Pinpoint the cell where the given text exists, returning its (X, Y) midpoint coordinate. 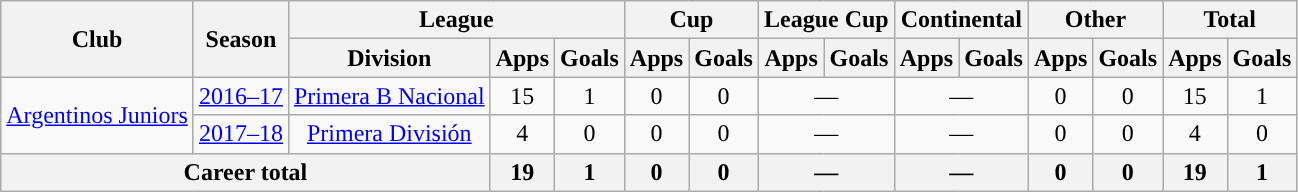
Division (389, 58)
Season (240, 39)
Other (1095, 20)
Club (98, 39)
Argentinos Juniors (98, 115)
Cup (691, 20)
League (456, 20)
Continental (961, 20)
Career total (246, 172)
Primera División (389, 134)
2017–18 (240, 134)
2016–17 (240, 96)
Primera B Nacional (389, 96)
League Cup (826, 20)
Total (1230, 20)
